From the cell containing the given text, extract its center point as (X, Y) coordinate. 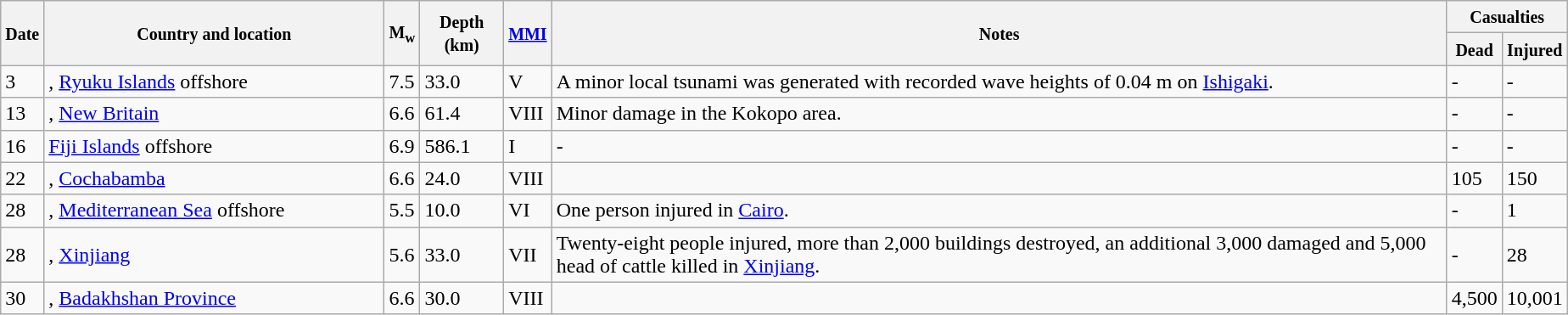
1 (1534, 211)
22 (22, 178)
105 (1475, 178)
Twenty-eight people injured, more than 2,000 buildings destroyed, an additional 3,000 damaged and 5,000 head of cattle killed in Xinjiang. (1000, 255)
Depth (km) (462, 33)
Injured (1534, 49)
A minor local tsunami was generated with recorded wave heights of 0.04 m on Ishigaki. (1000, 82)
13 (22, 114)
30.0 (462, 298)
30 (22, 298)
4,500 (1475, 298)
Fiji Islands offshore (214, 146)
5.5 (402, 211)
MMI (528, 33)
V (528, 82)
5.6 (402, 255)
16 (22, 146)
, Ryuku Islands offshore (214, 82)
7.5 (402, 82)
VII (528, 255)
Casualties (1507, 17)
, Xinjiang (214, 255)
VI (528, 211)
One person injured in Cairo. (1000, 211)
10.0 (462, 211)
Dead (1475, 49)
Notes (1000, 33)
3 (22, 82)
, Cochabamba (214, 178)
Country and location (214, 33)
6.9 (402, 146)
Minor damage in the Kokopo area. (1000, 114)
, Badakhshan Province (214, 298)
Date (22, 33)
, Mediterranean Sea offshore (214, 211)
, New Britain (214, 114)
Mw (402, 33)
61.4 (462, 114)
150 (1534, 178)
24.0 (462, 178)
I (528, 146)
10,001 (1534, 298)
586.1 (462, 146)
